Extract the [X, Y] coordinate from the center of the cell holding the provided text.  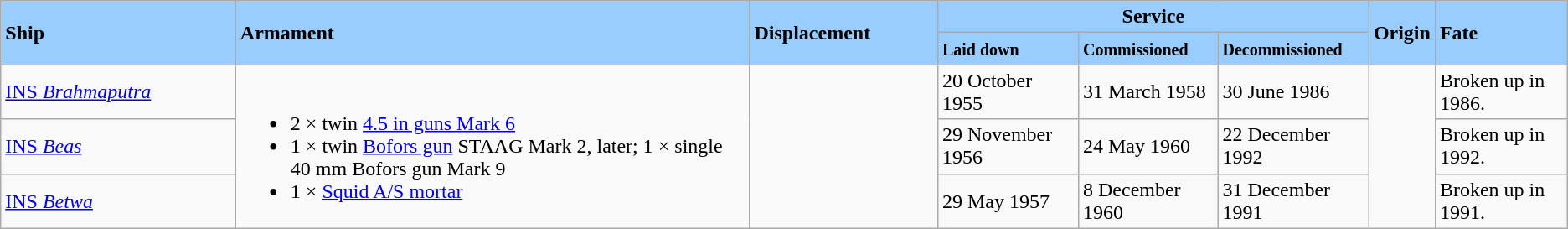
Origin [1402, 33]
Broken up in 1991. [1501, 201]
Commissioned [1148, 49]
20 October 1955 [1008, 92]
29 November 1956 [1008, 146]
Broken up in 1992. [1501, 146]
30 June 1986 [1293, 92]
Ship [119, 33]
Decommissioned [1293, 49]
8 December 1960 [1148, 201]
INS Beas [119, 146]
INS Brahmaputra [119, 92]
Broken up in 1986. [1501, 92]
INS Betwa [119, 201]
31 March 1958 [1148, 92]
Armament [493, 33]
Displacement [843, 33]
Service [1153, 17]
31 December 1991 [1293, 201]
24 May 1960 [1148, 146]
22 December 1992 [1293, 146]
29 May 1957 [1008, 201]
Laid down [1008, 49]
2 × twin 4.5 in guns Mark 61 × twin Bofors gun STAAG Mark 2, later; 1 × single 40 mm Bofors gun Mark 91 × Squid A/S mortar [493, 146]
Fate [1501, 33]
